Provide the [x, y] coordinate of the cell's center where the given text is located.  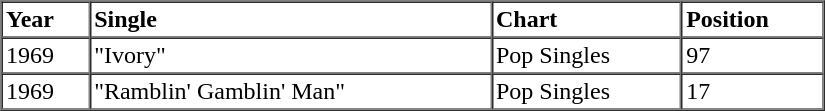
"Ramblin' Gamblin' Man" [291, 92]
Position [753, 20]
97 [753, 56]
"Ivory" [291, 56]
Year [46, 20]
17 [753, 92]
Chart [586, 20]
Single [291, 20]
